Find where the given text appears and provide that cell's center as (X, Y) coordinate. 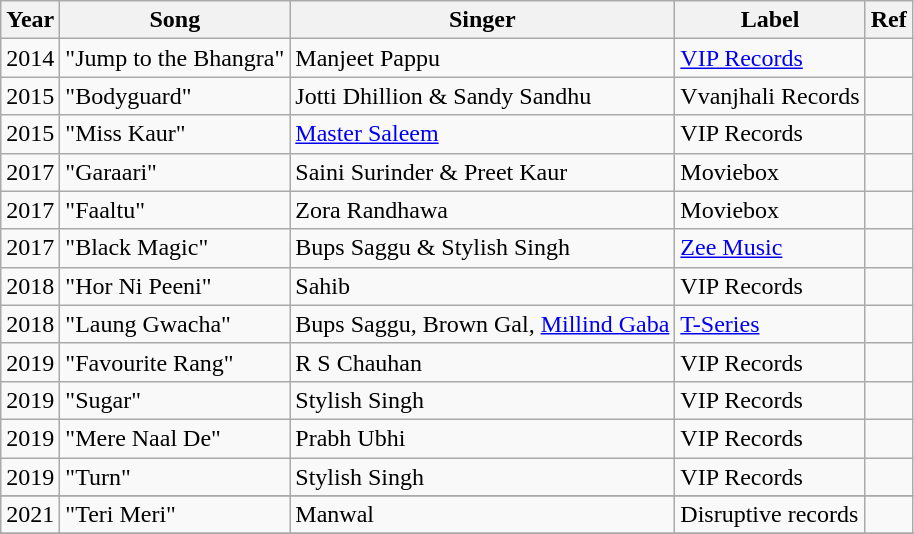
Song (175, 20)
"Black Magic" (175, 248)
Zee Music (770, 248)
Bups Saggu & Stylish Singh (482, 248)
Saini Surinder & Preet Kaur (482, 172)
Ref (888, 20)
"Sugar" (175, 400)
"Mere Naal De" (175, 438)
Disruptive records (770, 515)
2021 (30, 515)
Manjeet Pappu (482, 58)
"Faaltu" (175, 210)
Bups Saggu, Brown Gal, Millind Gaba (482, 324)
"Laung Gwacha" (175, 324)
Year (30, 20)
"Miss Kaur" (175, 134)
Manwal (482, 515)
T-Series (770, 324)
"Bodyguard" (175, 96)
R S Chauhan (482, 362)
Master Saleem (482, 134)
2014 (30, 58)
Jotti Dhillion & Sandy Sandhu (482, 96)
"Hor Ni Peeni" (175, 286)
Vvanjhali Records (770, 96)
"Turn" (175, 477)
Label (770, 20)
"Favourite Rang" (175, 362)
Zora Randhawa (482, 210)
"Jump to the Bhangra" (175, 58)
Sahib (482, 286)
Singer (482, 20)
"Garaari" (175, 172)
"Teri Meri" (175, 515)
Prabh Ubhi (482, 438)
